Locate the cell with the specified text and output its [x, y] center coordinate. 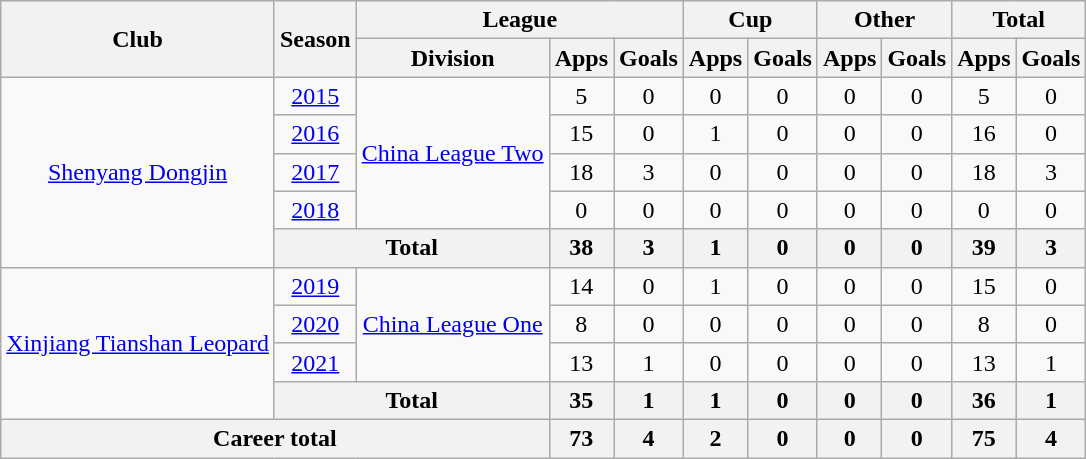
Season [315, 39]
League [520, 20]
2021 [315, 362]
Xinjiang Tianshan Leopard [138, 343]
China League Two [452, 153]
2020 [315, 324]
75 [984, 438]
Other [884, 20]
2016 [315, 134]
2 [715, 438]
38 [581, 248]
China League One [452, 324]
35 [581, 400]
Career total [275, 438]
36 [984, 400]
2019 [315, 286]
2018 [315, 210]
Division [452, 58]
Cup [750, 20]
2015 [315, 96]
16 [984, 134]
73 [581, 438]
14 [581, 286]
Club [138, 39]
Shenyang Dongjin [138, 172]
2017 [315, 172]
39 [984, 248]
